Provide the (x, y) coordinate of the cell's center where the given text is located.  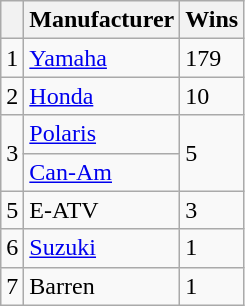
Suzuki (102, 248)
E-ATV (102, 210)
7 (12, 286)
Manufacturer (102, 20)
Polaris (102, 134)
2 (12, 96)
Honda (102, 96)
Wins (212, 20)
Can-Am (102, 172)
10 (212, 96)
6 (12, 248)
179 (212, 58)
Barren (102, 286)
Yamaha (102, 58)
